For the text-containing cell, return its midpoint in (x, y) coordinate format. 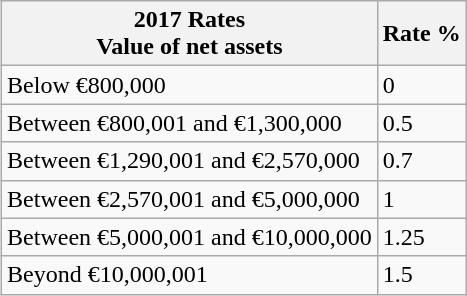
Between €1,290,001 and €2,570,000 (190, 161)
Beyond €10,000,001 (190, 275)
Rate % (422, 34)
Between €800,001 and €1,300,000 (190, 123)
0.5 (422, 123)
0.7 (422, 161)
1 (422, 199)
2017 RatesValue of net assets (190, 34)
Between €2,570,001 and €5,000,000 (190, 199)
1.5 (422, 275)
Between €5,000,001 and €10,000,000 (190, 237)
Below €800,000 (190, 85)
1.25 (422, 237)
0 (422, 85)
